Find where the given text appears and provide that cell's center as (X, Y) coordinate. 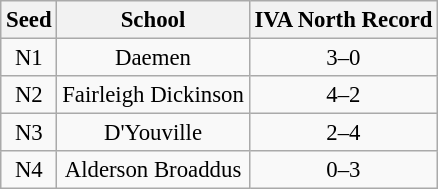
IVA North Record (344, 20)
Fairleigh Dickinson (153, 95)
0–3 (344, 170)
School (153, 20)
Alderson Broaddus (153, 170)
N2 (29, 95)
Daemen (153, 58)
3–0 (344, 58)
4–2 (344, 95)
D'Youville (153, 133)
N1 (29, 58)
2–4 (344, 133)
N4 (29, 170)
N3 (29, 133)
Seed (29, 20)
